Scan for the cell matching the given text and deliver its [x, y] coordinate at center. 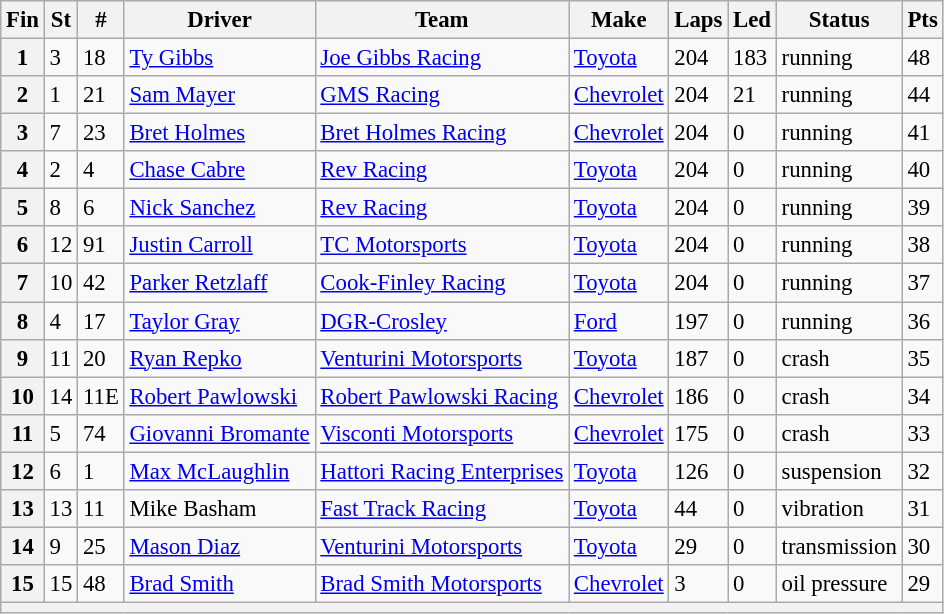
186 [698, 396]
Status [839, 20]
Fast Track Racing [442, 509]
126 [698, 471]
35 [922, 358]
18 [101, 58]
11E [101, 396]
33 [922, 433]
31 [922, 509]
187 [698, 358]
suspension [839, 471]
40 [922, 170]
Visconti Motorsports [442, 433]
Justin Carroll [220, 245]
Driver [220, 20]
25 [101, 546]
39 [922, 208]
DGR-Crosley [442, 321]
Cook-Finley Racing [442, 283]
vibration [839, 509]
Hattori Racing Enterprises [442, 471]
41 [922, 133]
20 [101, 358]
Ford [619, 321]
Brad Smith [220, 584]
183 [752, 58]
Parker Retzlaff [220, 283]
Brad Smith Motorsports [442, 584]
# [101, 20]
Nick Sanchez [220, 208]
Ty Gibbs [220, 58]
Bret Holmes Racing [442, 133]
23 [101, 133]
Laps [698, 20]
30 [922, 546]
38 [922, 245]
Team [442, 20]
34 [922, 396]
Robert Pawlowski Racing [442, 396]
St [60, 20]
Sam Mayer [220, 95]
Chase Cabre [220, 170]
74 [101, 433]
197 [698, 321]
Max McLaughlin [220, 471]
Make [619, 20]
Fin [23, 20]
91 [101, 245]
oil pressure [839, 584]
Robert Pawlowski [220, 396]
TC Motorsports [442, 245]
36 [922, 321]
Joe Gibbs Racing [442, 58]
Giovanni Bromante [220, 433]
175 [698, 433]
42 [101, 283]
Ryan Repko [220, 358]
GMS Racing [442, 95]
17 [101, 321]
37 [922, 283]
Pts [922, 20]
Bret Holmes [220, 133]
Mason Diaz [220, 546]
Taylor Gray [220, 321]
Mike Basham [220, 509]
transmission [839, 546]
Led [752, 20]
32 [922, 471]
